Locate the cell with the specified text and output its (X, Y) center coordinate. 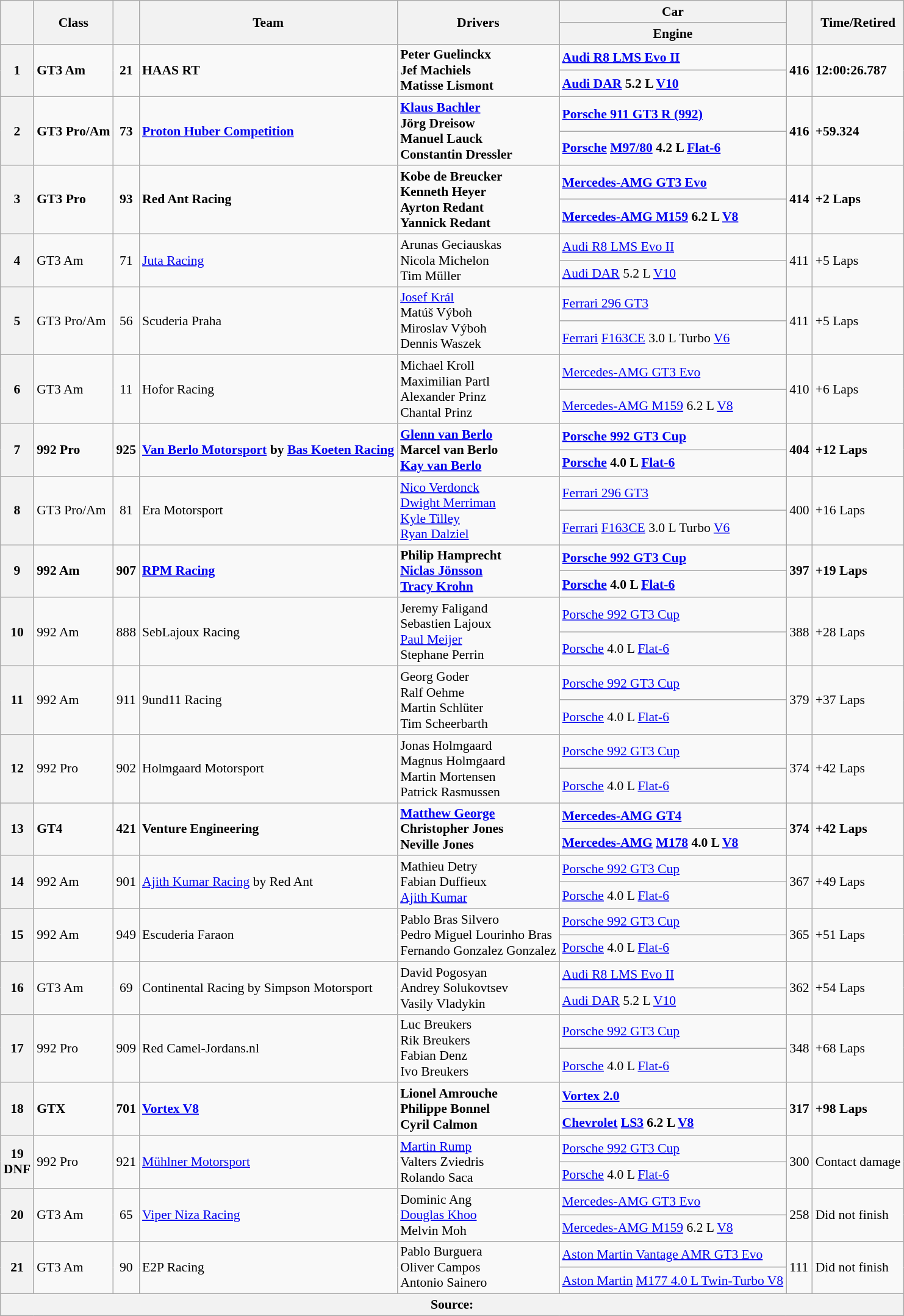
Matthew George Christopher Jones Neville Jones (478, 830)
Mathieu Detry Fabian Duffieux Ajith Kumar (478, 882)
2 (17, 131)
421 (126, 830)
Van Berlo Motorsport by Bas Koeten Racing (268, 450)
1 (17, 71)
901 (126, 882)
Red Ant Racing (268, 200)
Dominic Ang Douglas Khoo Melvin Moh (478, 1215)
13 (17, 830)
Jeremy Faligand Sebastien Lajoux Paul Meijer Stephane Perrin (478, 632)
Vortex V8 (268, 1109)
6 (17, 389)
+2 Laps (858, 200)
65 (126, 1215)
HAAS RT (268, 71)
18 (17, 1109)
+51 Laps (858, 935)
414 (799, 200)
GT4 (73, 830)
Chevrolet LS3 6.2 L V8 (673, 1123)
Michael Kroll Maximilian Partl Alexander Prinz Chantal Prinz (478, 389)
9und11 Racing (268, 700)
Engine (673, 34)
+12 Laps (858, 450)
888 (126, 632)
Proton Huber Competition (268, 131)
Source: (453, 1305)
7 (17, 450)
+98 Laps (858, 1109)
Aston Martin M177 4.0 L Twin-Turbo V8 (673, 1281)
367 (799, 882)
Kobe de Breucker Kenneth Heyer Ayrton Redant Yannick Redant (478, 200)
+49 Laps (858, 882)
Josef Král Matúš Výboh Miroslav Výboh Dennis Waszek (478, 321)
GTX (73, 1109)
911 (126, 700)
317 (799, 1109)
362 (799, 988)
93 (126, 200)
3 (17, 200)
5 (17, 321)
GT3 Pro (73, 200)
410 (799, 389)
Drivers (478, 22)
Scuderia Praha (268, 321)
+16 Laps (858, 511)
RPM Racing (268, 571)
14 (17, 882)
Ajith Kumar Racing by Red Ant (268, 882)
111 (799, 1268)
81 (126, 511)
Luc Breukers Rik Breukers Fabian Denz Ivo Breukers (478, 1048)
17 (17, 1048)
Lionel Amrouche Philippe Bonnel Cyril Calmon (478, 1109)
Continental Racing by Simpson Motorsport (268, 988)
8 (17, 511)
Juta Racing (268, 260)
902 (126, 769)
90 (126, 1268)
Viper Niza Racing (268, 1215)
949 (126, 935)
Contact damage (858, 1162)
20 (17, 1215)
Martin Rump Valters Zviedris Rolando Saca (478, 1162)
E2P Racing (268, 1268)
925 (126, 450)
Mercedes-AMG M178 4.0 L V8 (673, 842)
Hofor Racing (268, 389)
+37 Laps (858, 700)
Georg Goder Ralf Oehme Martin Schlüter Tim Scheerbarth (478, 700)
19DNF (17, 1162)
SebLajoux Racing (268, 632)
Class (73, 22)
Philip Hamprecht Niclas Jönsson Tracy Krohn (478, 571)
909 (126, 1048)
Aston Martin Vantage AMR GT3 Evo (673, 1254)
Peter Guelinckx Jef Machiels Matisse Lismont (478, 71)
Era Motorsport (268, 511)
Car (673, 12)
56 (126, 321)
388 (799, 632)
Klaus Bachler Jörg Dreisow Manuel Lauck Constantin Dressler (478, 131)
69 (126, 988)
365 (799, 935)
Time/Retired (858, 22)
701 (126, 1109)
907 (126, 571)
+6 Laps (858, 389)
Pablo Bras Silvero Pedro Miguel Lourinho Bras Fernando Gonzalez Gonzalez (478, 935)
300 (799, 1162)
16 (17, 988)
12 (17, 769)
Vortex 2.0 (673, 1096)
379 (799, 700)
Venture Engineering (268, 830)
71 (126, 260)
258 (799, 1215)
10 (17, 632)
404 (799, 450)
+54 Laps (858, 988)
Pablo Burguera Oliver Campos Antonio Sainero (478, 1268)
Glenn van Berlo Marcel van Berlo Kay van Berlo (478, 450)
Mühlner Motorsport (268, 1162)
+68 Laps (858, 1048)
+19 Laps (858, 571)
397 (799, 571)
Holmgaard Motorsport (268, 769)
9 (17, 571)
15 (17, 935)
Arunas Geciauskas Nicola Michelon Tim Müller (478, 260)
Mercedes-AMG GT4 (673, 816)
4 (17, 260)
400 (799, 511)
Porsche M97/80 4.2 L Flat-6 (673, 148)
921 (126, 1162)
Red Camel-Jordans.nl (268, 1048)
+28 Laps (858, 632)
Escuderia Faraon (268, 935)
+59.324 (858, 131)
348 (799, 1048)
David Pogosyan Andrey Solukovtsev Vasily Vladykin (478, 988)
Porsche 911 GT3 R (992) (673, 114)
Team (268, 22)
Jonas Holmgaard Magnus Holmgaard Martin Mortensen Patrick Rasmussen (478, 769)
73 (126, 131)
Nico Verdonck Dwight Merriman Kyle Tilley Ryan Dalziel (478, 511)
12:00:26.787 (858, 71)
